Output the (X, Y) coordinate of the center of the cell containing the given text.  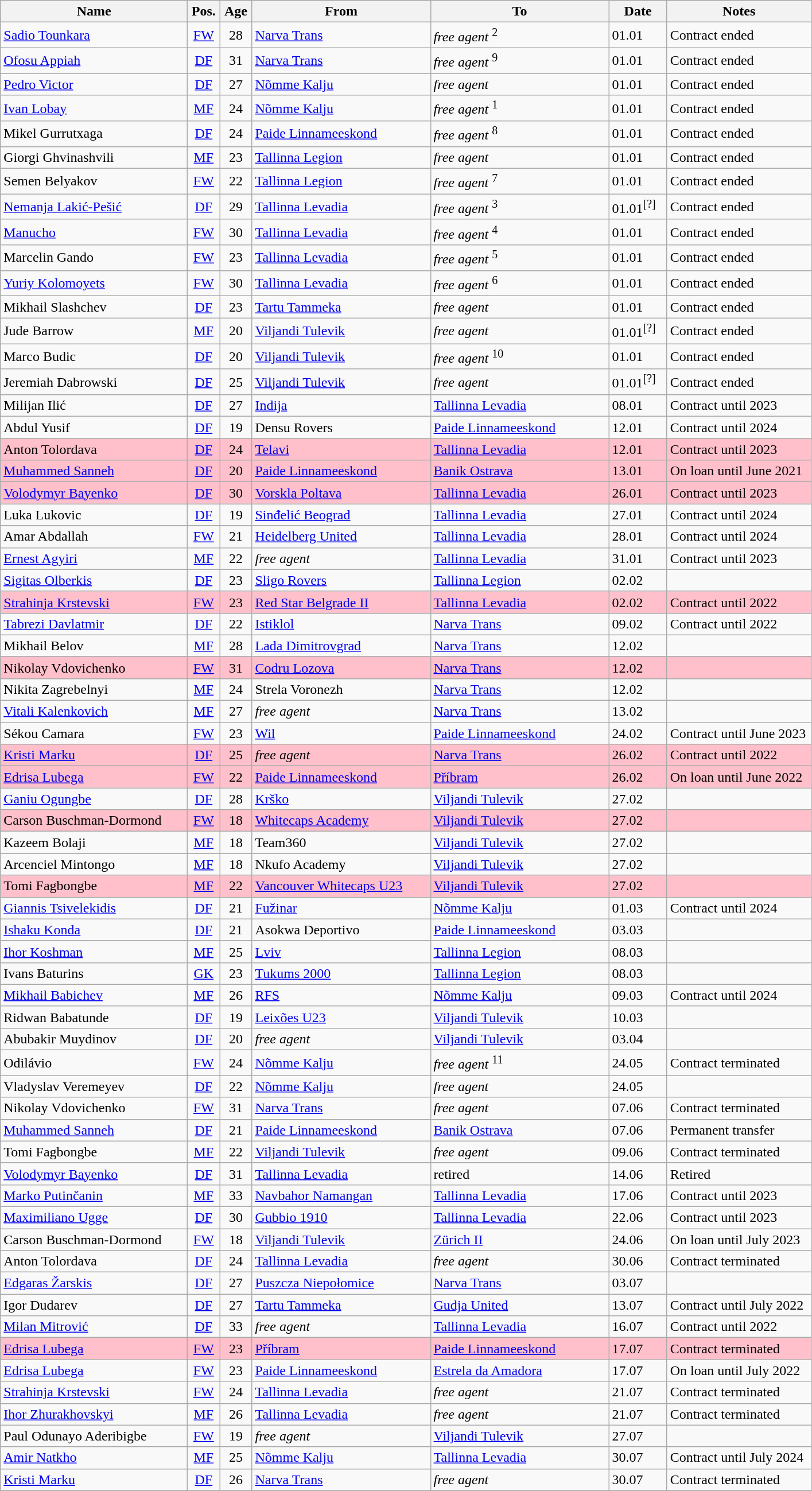
Tabrezi Davlatmir (94, 624)
Retired (739, 1174)
Fužinar (341, 908)
Codru Lozova (341, 667)
free agent 4 (520, 232)
Semen Belyakov (94, 181)
Marcelin Gando (94, 258)
24.02 (638, 733)
09.03 (638, 995)
On loan until July 2023 (739, 1240)
Lviv (341, 952)
On loan until June 2021 (739, 471)
free agent 11 (520, 1063)
13.07 (638, 1305)
free agent 2 (520, 36)
Strela Voronezh (341, 689)
16.07 (638, 1327)
free agent 7 (520, 181)
Team360 (341, 842)
17.06 (638, 1195)
On loan until July 2022 (739, 1370)
Amir Natkho (94, 1458)
free agent 5 (520, 258)
Contract until July 2024 (739, 1458)
Navbahor Namangan (341, 1195)
03.04 (638, 1039)
Manucho (94, 232)
Edgaras Žarskis (94, 1283)
free agent 8 (520, 134)
free agent 1 (520, 108)
Ivans Baturins (94, 973)
31.01 (638, 558)
Istiklol (341, 624)
Ridwan Babatunde (94, 1017)
Red Star Belgrade II (341, 602)
Wil (341, 733)
Leixões U23 (341, 1017)
Abdul Yusif (94, 428)
Jude Barrow (94, 331)
Sadio Tounkara (94, 36)
RFS (341, 995)
03.07 (638, 1283)
Yuriy Kolomoyets (94, 284)
Mikhail Belov (94, 646)
Sligo Rovers (341, 580)
Ivan Lobay (94, 108)
13.02 (638, 712)
Telavi (341, 449)
26.01 (638, 493)
Krško (341, 799)
Puszcza Niepołomice (341, 1283)
13.01 (638, 471)
free agent 9 (520, 61)
Pedro Victor (94, 84)
Vancouver Whitecaps U23 (341, 886)
Contract until June 2023 (739, 733)
27.07 (638, 1436)
Age (236, 11)
Sékou Camara (94, 733)
Nikita Zagrebelnyi (94, 689)
From (341, 11)
Mikel Gurrutxaga (94, 134)
Name (94, 11)
Mikhail Slashchev (94, 307)
28.01 (638, 537)
30.06 (638, 1261)
Ernest Agyiri (94, 558)
Giorgi Ghvinashvili (94, 157)
Nkufo Academy (341, 864)
03.03 (638, 930)
Zürich II (520, 1240)
Asokwa Deportivo (341, 930)
Amar Abdallah (94, 537)
24.06 (638, 1240)
Contract until July 2022 (739, 1305)
Ganiu Ogungbe (94, 799)
Lada Dimitrovgrad (341, 646)
Odilávio (94, 1063)
To (520, 11)
08.01 (638, 406)
Heidelberg United (341, 537)
22.06 (638, 1217)
Nemanja Lakić-Pešić (94, 207)
Jeremiah Dabrowski (94, 382)
Arcenciel Mintongo (94, 864)
Ihor Koshman (94, 952)
Ofosu Appiah (94, 61)
Indija (341, 406)
free agent 10 (520, 357)
Marco Budic (94, 357)
10.03 (638, 1017)
free agent 3 (520, 207)
09.06 (638, 1152)
Permanent transfer (739, 1130)
Vitali Kalenkovich (94, 712)
09.02 (638, 624)
29 (236, 207)
Paul Odunayo Aderibigbe (94, 1436)
Sinđelić Beograd (341, 515)
Maximiliano Ugge (94, 1217)
free agent 6 (520, 284)
Tukums 2000 (341, 973)
Ihor Zhurakhovskyi (94, 1414)
GK (204, 973)
Vorskla Poltava (341, 493)
Sigitas Olberkis (94, 580)
Densu Rovers (341, 428)
Vladyslav Veremeyev (94, 1086)
Giannis Tsivelekidis (94, 908)
Igor Dudarev (94, 1305)
Estrela da Amadora (520, 1370)
Luka Lukovic (94, 515)
Marko Putinčanin (94, 1195)
Gubbio 1910 (341, 1217)
retired (520, 1174)
Pos. (204, 11)
Mikhail Babichev (94, 995)
Whitecaps Academy (341, 821)
Kazeem Bolaji (94, 842)
Gudja United (520, 1305)
Milan Mitrović (94, 1327)
On loan until June 2022 (739, 777)
01.03 (638, 908)
Notes (739, 11)
Ishaku Konda (94, 930)
14.06 (638, 1174)
27.01 (638, 515)
Abubakir Muydinov (94, 1039)
Date (638, 11)
Milijan Ilić (94, 406)
